Detect which cell encompasses the target text, then output its (x, y) center coordinate. 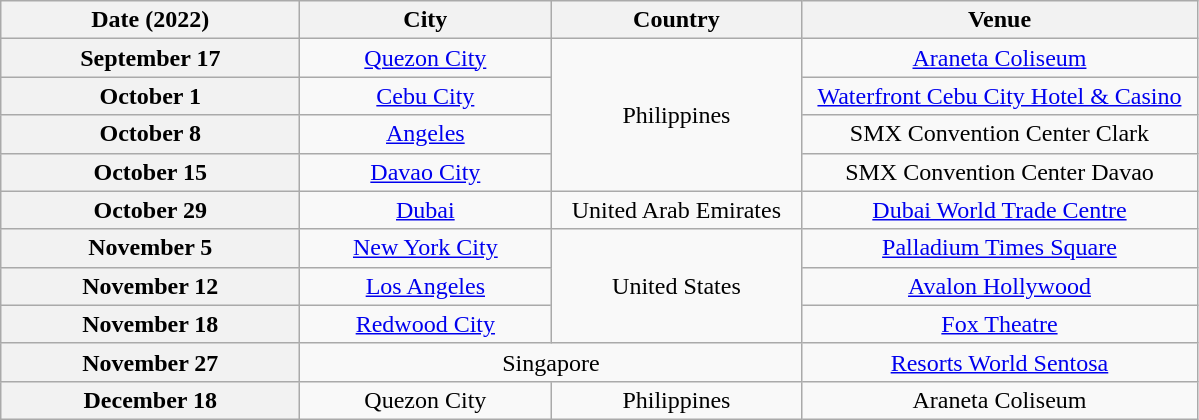
United Arab Emirates (676, 210)
United States (676, 286)
City (426, 20)
November 18 (150, 324)
Dubai World Trade Centre (1000, 210)
SMX Convention Center Davao (1000, 172)
Palladium Times Square (1000, 248)
September 17 (150, 58)
Resorts World Sentosa (1000, 362)
Cebu City (426, 96)
November 5 (150, 248)
Angeles (426, 134)
October 8 (150, 134)
Country (676, 20)
November 27 (150, 362)
October 1 (150, 96)
Los Angeles (426, 286)
Fox Theatre (1000, 324)
Waterfront Cebu City Hotel & Casino (1000, 96)
November 12 (150, 286)
Date (2022) (150, 20)
Singapore (551, 362)
Davao City (426, 172)
December 18 (150, 400)
Redwood City (426, 324)
October 29 (150, 210)
Avalon Hollywood (1000, 286)
Dubai (426, 210)
Venue (1000, 20)
October 15 (150, 172)
New York City (426, 248)
SMX Convention Center Clark (1000, 134)
